Provide the (x, y) coordinate of the cell's center where the given text is located.  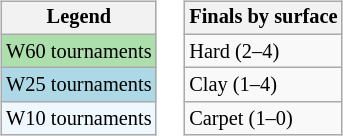
W10 tournaments (78, 119)
Finals by surface (263, 18)
W60 tournaments (78, 51)
Legend (78, 18)
Clay (1–4) (263, 85)
Carpet (1–0) (263, 119)
W25 tournaments (78, 85)
Hard (2–4) (263, 51)
